Capture the cell that displays the provided text and extract its (X, Y) central coordinate. 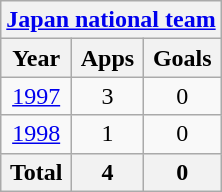
3 (108, 96)
1998 (36, 134)
Year (36, 58)
Apps (108, 58)
Total (36, 172)
Goals (182, 58)
1 (108, 134)
1997 (36, 96)
4 (108, 172)
Japan national team (111, 20)
